Return (x, y) of the center of cell containing provided text 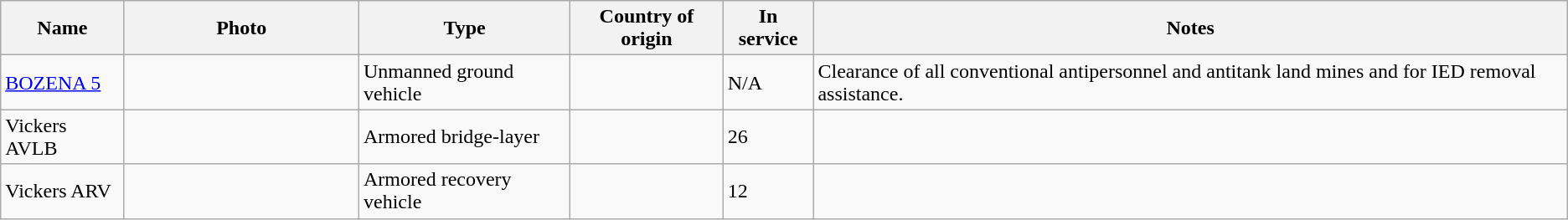
In service (768, 28)
N/A (768, 82)
Country of origin (647, 28)
Name (62, 28)
Photo (241, 28)
Vickers ARV (62, 191)
Vickers AVLB (62, 137)
Clearance of all conventional antipersonnel and antitank land mines and for IED removal assistance. (1190, 82)
Unmanned ground vehicle (464, 82)
26 (768, 137)
BOZENA 5 (62, 82)
Armored recovery vehicle (464, 191)
Type (464, 28)
Notes (1190, 28)
12 (768, 191)
Armored bridge-layer (464, 137)
